Scan for the cell matching the given text and deliver its [X, Y] coordinate at center. 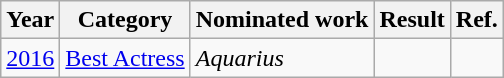
Result [412, 20]
Aquarius [282, 58]
Ref. [476, 20]
2016 [30, 58]
Best Actress [125, 58]
Category [125, 20]
Year [30, 20]
Nominated work [282, 20]
